Pinpoint the cell where the given text exists, returning its [x, y] midpoint coordinate. 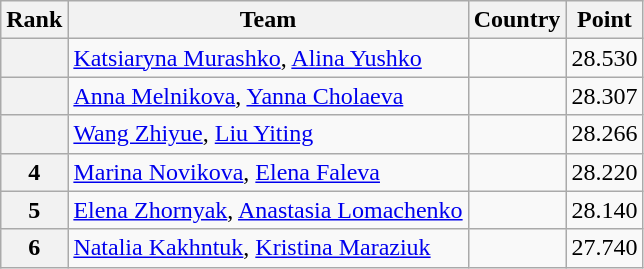
28.307 [604, 96]
Point [604, 20]
Elena Zhornyak, Anastasia Lomachenko [268, 210]
28.220 [604, 172]
Wang Zhiyue, Liu Yiting [268, 134]
Anna Melnikova, Yanna Cholaeva [268, 96]
Marina Novikova, Elena Faleva [268, 172]
4 [34, 172]
28.530 [604, 58]
28.140 [604, 210]
6 [34, 248]
Country [517, 20]
Rank [34, 20]
Katsiaryna Murashko, Alina Yushko [268, 58]
28.266 [604, 134]
27.740 [604, 248]
5 [34, 210]
Natalia Kakhntuk, Kristina Maraziuk [268, 248]
Team [268, 20]
